Find where the given text appears and provide that cell's center as [x, y] coordinate. 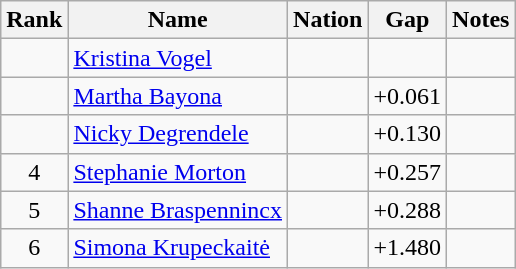
Nation [328, 20]
Nicky Degrendele [178, 134]
Martha Bayona [178, 96]
Gap [408, 20]
+0.061 [408, 96]
4 [34, 172]
+0.257 [408, 172]
+0.130 [408, 134]
5 [34, 210]
Name [178, 20]
Shanne Braspennincx [178, 210]
Stephanie Morton [178, 172]
+1.480 [408, 248]
6 [34, 248]
Simona Krupeckaitė [178, 248]
Kristina Vogel [178, 58]
Notes [481, 20]
+0.288 [408, 210]
Rank [34, 20]
